From the cell containing the given text, extract its center point as [x, y] coordinate. 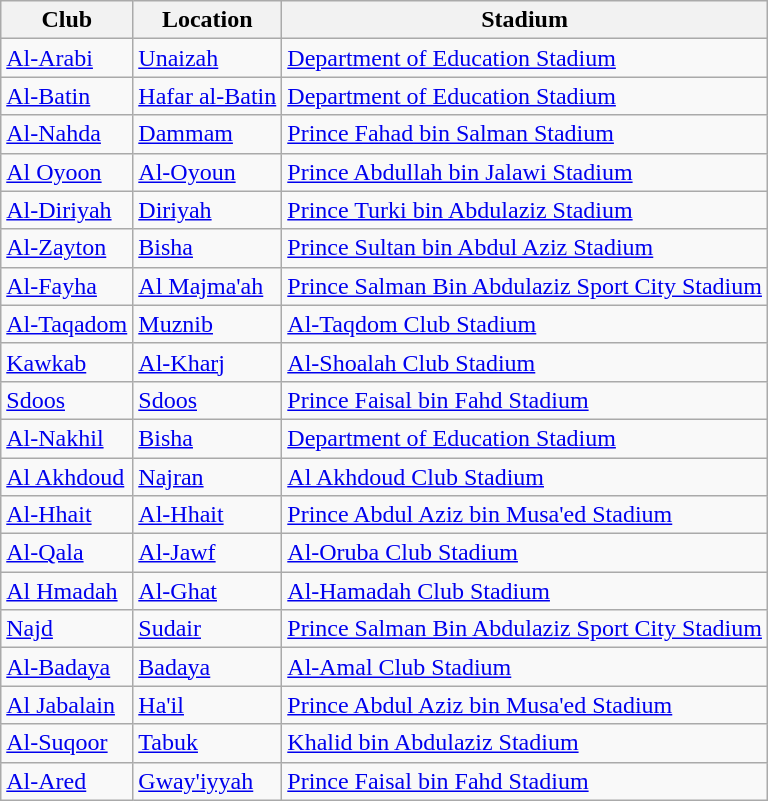
Al Hmadah [67, 591]
Al Oyoon [67, 172]
Najd [67, 629]
Muznib [208, 324]
Al-Oruba Club Stadium [525, 553]
Al-Batin [67, 96]
Khalid bin Abdulaziz Stadium [525, 743]
Stadium [525, 20]
Club [67, 20]
Al Majma'ah [208, 286]
Al Jabalain [67, 705]
Badaya [208, 667]
Al-Diriyah [67, 210]
Al-Oyoun [208, 172]
Al-Fayha [67, 286]
Hafar al-Batin [208, 96]
Prince Turki bin Abdulaziz Stadium [525, 210]
Al Akhdoud [67, 477]
Al-Nakhil [67, 438]
Al-Zayton [67, 248]
Unaizah [208, 58]
Al-Shoalah Club Stadium [525, 362]
Al-Badaya [67, 667]
Gway'iyyah [208, 781]
Prince Sultan bin Abdul Aziz Stadium [525, 248]
Al-Amal Club Stadium [525, 667]
Al-Qala [67, 553]
Najran [208, 477]
Al-Arabi [67, 58]
Prince Abdullah bin Jalawi Stadium [525, 172]
Al-Taqadom [67, 324]
Sudair [208, 629]
Prince Fahad bin Salman Stadium [525, 134]
Al Akhdoud Club Stadium [525, 477]
Location [208, 20]
Dammam [208, 134]
Tabuk [208, 743]
Al-Hamadah Club Stadium [525, 591]
Ha'il [208, 705]
Al-Taqdom Club Stadium [525, 324]
Diriyah [208, 210]
Al-Jawf [208, 553]
Al-Nahda [67, 134]
Al-Ghat [208, 591]
Al-Suqoor [67, 743]
Al-Kharj [208, 362]
Kawkab [67, 362]
Al-Ared [67, 781]
